For the text-containing cell, return its midpoint in [X, Y] coordinate format. 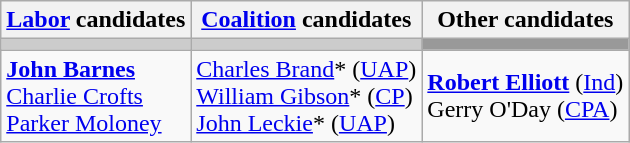
John BarnesCharlie CroftsParker Moloney [96, 96]
Labor candidates [96, 20]
Robert Elliott (Ind)Gerry O'Day (CPA) [526, 96]
Coalition candidates [306, 20]
Charles Brand* (UAP)William Gibson* (CP)John Leckie* (UAP) [306, 96]
Other candidates [526, 20]
